Capture the cell that displays the provided text and extract its [X, Y] central coordinate. 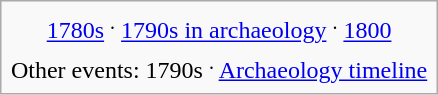
Other events: 1790s . Archaeology timeline [218, 67]
1780s . 1790s in archaeology . 1800 [218, 27]
